From the cell containing the given text, extract its center point as (x, y) coordinate. 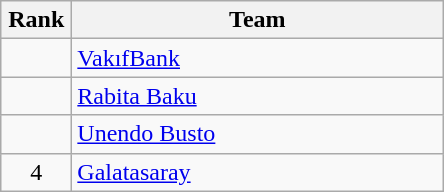
Rabita Baku (258, 96)
VakıfBank (258, 58)
Unendo Busto (258, 134)
Galatasaray (258, 172)
Team (258, 20)
4 (36, 172)
Rank (36, 20)
